Determine the (X, Y) coordinate at the center of the cell enclosing the given text.  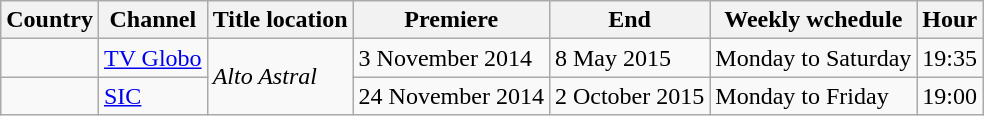
TV Globo (152, 58)
19:35 (950, 58)
End (629, 20)
Hour (950, 20)
SIC (152, 96)
Alto Astral (280, 77)
Monday to Saturday (814, 58)
Premiere (451, 20)
2 October 2015 (629, 96)
Country (50, 20)
24 November 2014 (451, 96)
Monday to Friday (814, 96)
19:00 (950, 96)
8 May 2015 (629, 58)
Title location (280, 20)
3 November 2014 (451, 58)
Channel (152, 20)
Weekly wchedule (814, 20)
